Detect which cell encompasses the target text, then output its (x, y) center coordinate. 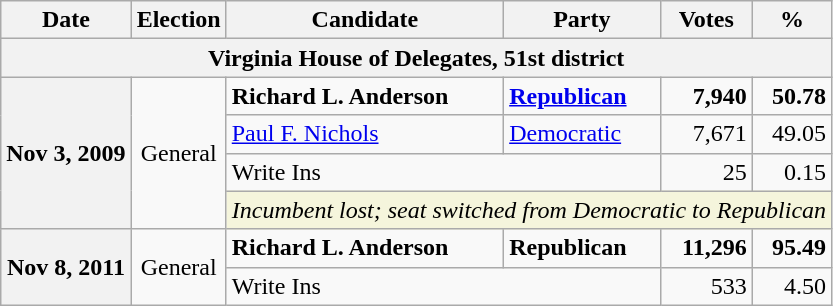
Nov 3, 2009 (66, 153)
25 (706, 172)
4.50 (792, 286)
Candidate (364, 20)
533 (706, 286)
Virginia House of Delegates, 51st district (416, 58)
Democratic (582, 134)
0.15 (792, 172)
Paul F. Nichols (364, 134)
Nov 8, 2011 (66, 267)
Incumbent lost; seat switched from Democratic to Republican (528, 210)
49.05 (792, 134)
Election (178, 20)
Votes (706, 20)
50.78 (792, 96)
Party (582, 20)
% (792, 20)
7,671 (706, 134)
Date (66, 20)
11,296 (706, 248)
7,940 (706, 96)
95.49 (792, 248)
